For the text-containing cell, return its midpoint in [x, y] coordinate format. 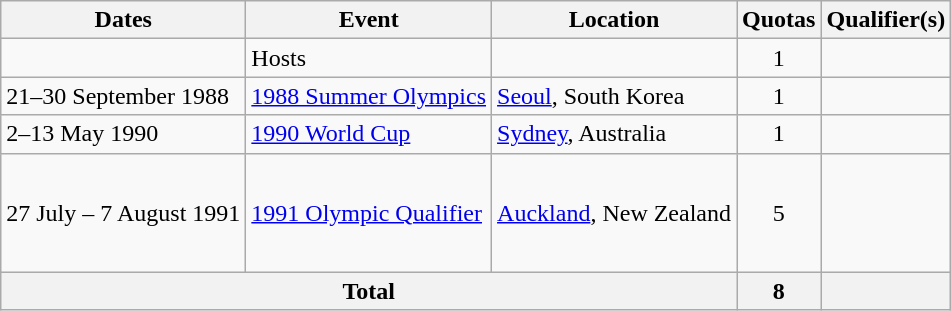
Hosts [369, 58]
5 [779, 212]
21–30 September 1988 [124, 96]
Qualifier(s) [886, 20]
2–13 May 1990 [124, 134]
Auckland, New Zealand [614, 212]
Location [614, 20]
Quotas [779, 20]
8 [779, 291]
1988 Summer Olympics [369, 96]
Total [369, 291]
Dates [124, 20]
Sydney, Australia [614, 134]
27 July – 7 August 1991 [124, 212]
1991 Olympic Qualifier [369, 212]
Seoul, South Korea [614, 96]
Event [369, 20]
1990 World Cup [369, 134]
